Scan for the cell matching the given text and deliver its (X, Y) coordinate at center. 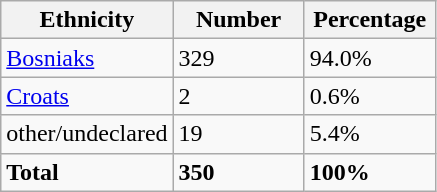
2 (238, 96)
5.4% (370, 134)
0.6% (370, 96)
Croats (87, 96)
Percentage (370, 20)
other/undeclared (87, 134)
Number (238, 20)
100% (370, 172)
Total (87, 172)
94.0% (370, 58)
Ethnicity (87, 20)
19 (238, 134)
Bosniaks (87, 58)
350 (238, 172)
329 (238, 58)
